Output the [X, Y] coordinate of the center of the cell containing the given text.  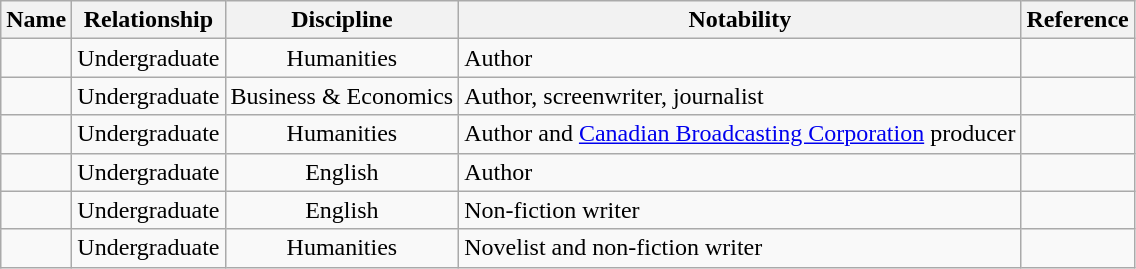
Non-fiction writer [740, 210]
Novelist and non-fiction writer [740, 248]
Author and Canadian Broadcasting Corporation producer [740, 134]
Discipline [342, 20]
Reference [1078, 20]
Business & Economics [342, 96]
Name [36, 20]
Relationship [148, 20]
Notability [740, 20]
Author, screenwriter, journalist [740, 96]
